Search for the cell housing the specified text and yield its [x, y] center coordinate. 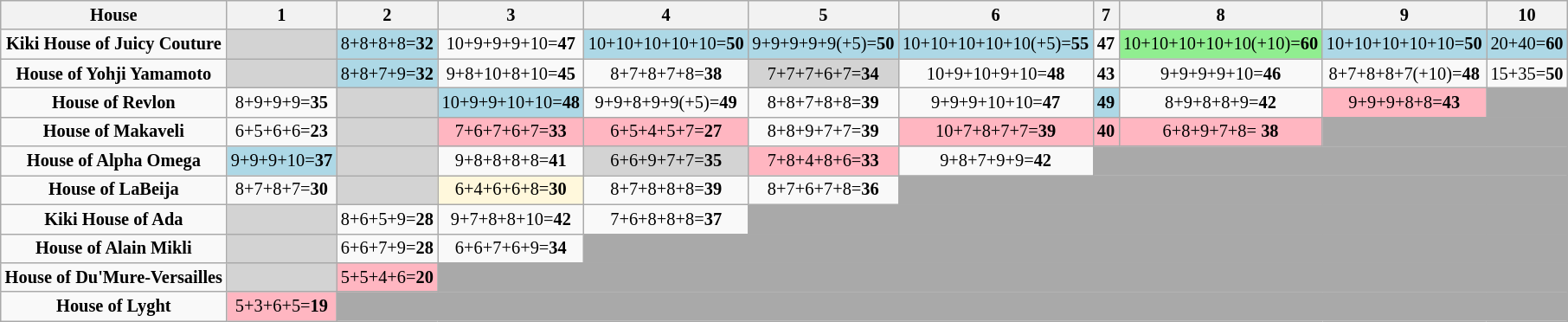
House of LaBeija [114, 190]
9+9+9+10+10=47 [995, 102]
House of Lyght [114, 306]
10+9+10+9+10=48 [995, 74]
8+7+6+7+8=36 [823, 190]
10+7+8+7+7=39 [995, 132]
9+9+8+9+9(+5)=49 [666, 102]
House of Alain Mikli [114, 248]
6+5+4+5+7=27 [666, 132]
10+10+10+10+10(+5)=55 [995, 44]
House of Du'Mure-Versailles [114, 277]
43 [1106, 74]
7+7+7+6+7=34 [823, 74]
10+10+10+10+10(+10)=60 [1220, 44]
House of Alpha Omega [114, 161]
9+9+9+9+10=46 [1220, 74]
5 [823, 15]
House [114, 15]
20+40=60 [1527, 44]
House of Yohji Yamamoto [114, 74]
8+9+8+8+9=42 [1220, 102]
9+8+8+8+8=41 [511, 161]
8+7+8+8+7(+10)=48 [1404, 74]
7 [1106, 15]
9+9+9+9+9(+5)=50 [823, 44]
9+9+9+10=37 [282, 161]
8+8+8+8=32 [388, 44]
9+8+10+8+10=45 [511, 74]
3 [511, 15]
6+6+7+9=28 [388, 248]
49 [1106, 102]
2 [388, 15]
House of Makaveli [114, 132]
6+5+6+6=23 [282, 132]
8+8+7+8+8=39 [823, 102]
8+7+8+7=30 [282, 190]
6+8+9+7+8= 38 [1220, 132]
8+6+5+9=28 [388, 219]
10+9+9+9+10=47 [511, 44]
9+8+7+9+9=42 [995, 161]
House of Revlon [114, 102]
40 [1106, 132]
8+8+9+7+7=39 [823, 132]
1 [282, 15]
4 [666, 15]
5+5+4+6=20 [388, 277]
7+6+8+8+8=37 [666, 219]
9+7+8+8+10=42 [511, 219]
8+7+8+7+8=38 [666, 74]
Kiki House of Juicy Couture [114, 44]
9 [1404, 15]
8+8+7+9=32 [388, 74]
7+6+7+6+7=33 [511, 132]
9+9+9+8+8=43 [1404, 102]
5+3+6+5=19 [282, 306]
6+6+9+7+7=35 [666, 161]
6 [995, 15]
10 [1527, 15]
7+8+4+8+6=33 [823, 161]
Kiki House of Ada [114, 219]
8+9+9+9=35 [282, 102]
6+6+7+6+9=34 [511, 248]
8+7+8+8+8=39 [666, 190]
47 [1106, 44]
15+35=50 [1527, 74]
10+9+9+10+10=48 [511, 102]
6+4+6+6+8=30 [511, 190]
8 [1220, 15]
